Extract the (x, y) coordinate from the center of the cell holding the provided text.  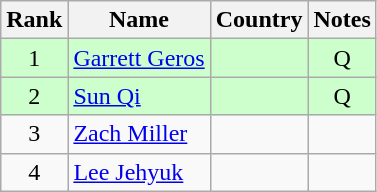
Zach Miller (139, 134)
3 (34, 134)
Lee Jehyuk (139, 172)
Notes (342, 20)
Country (259, 20)
Name (139, 20)
1 (34, 58)
Garrett Geros (139, 58)
4 (34, 172)
2 (34, 96)
Rank (34, 20)
Sun Qi (139, 96)
